Determine the [X, Y] coordinate at the center of the cell enclosing the given text.  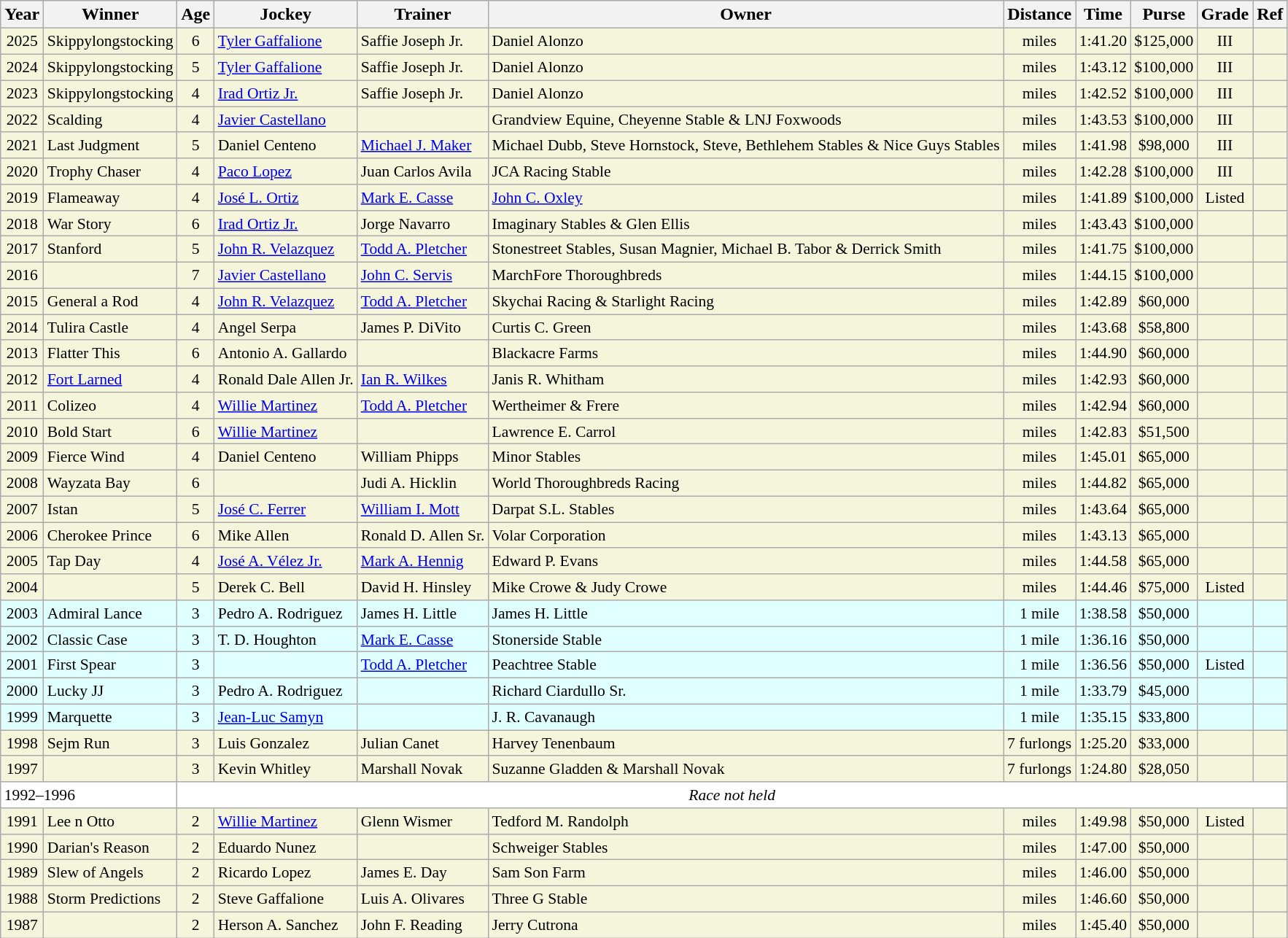
1:42.89 [1103, 301]
1:36.56 [1103, 665]
7 [195, 275]
Fort Larned [111, 379]
Grade [1225, 15]
Tulira Castle [111, 327]
Jockey [286, 15]
$51,500 [1164, 431]
General a Rod [111, 301]
T. D. Houghton [286, 639]
Eduardo Nunez [286, 847]
1:41.20 [1103, 42]
1:38.58 [1103, 613]
2016 [22, 275]
Stonestreet Stables, Susan Magnier, Michael B. Tabor & Derrick Smith [745, 249]
1999 [22, 717]
MarchFore Thoroughbreds [745, 275]
David H. Hinsley [423, 587]
Lawrence E. Carrol [745, 431]
Jerry Cutrona [745, 925]
2013 [22, 353]
1:44.82 [1103, 483]
Slew of Angels [111, 873]
Marshall Novak [423, 769]
Judi A. Hicklin [423, 483]
James E. Day [423, 873]
2004 [22, 587]
2008 [22, 483]
Luis Gonzalez [286, 743]
Year [22, 15]
Volar Corporation [745, 535]
Jean-Luc Samyn [286, 717]
2001 [22, 665]
Marquette [111, 717]
Purse [1164, 15]
1:42.28 [1103, 171]
Bold Start [111, 431]
1:42.52 [1103, 93]
Ronald Dale Allen Jr. [286, 379]
$45,000 [1164, 691]
2002 [22, 639]
Colizeo [111, 406]
Julian Canet [423, 743]
Michael J. Maker [423, 145]
Sejm Run [111, 743]
2025 [22, 42]
Fierce Wind [111, 457]
2000 [22, 691]
2018 [22, 223]
Imaginary Stables & Glen Ellis [745, 223]
Michael Dubb, Steve Hornstock, Steve, Bethlehem Stables & Nice Guys Stables [745, 145]
$98,000 [1164, 145]
Tedford M. Randolph [745, 821]
$33,800 [1164, 717]
Derek C. Bell [286, 587]
1:47.00 [1103, 847]
John C. Oxley [745, 198]
2021 [22, 145]
Curtis C. Green [745, 327]
2023 [22, 93]
Ian R. Wilkes [423, 379]
Schweiger Stables [745, 847]
Admiral Lance [111, 613]
2007 [22, 509]
1:49.98 [1103, 821]
Ronald D. Allen Sr. [423, 535]
1:43.64 [1103, 509]
1987 [22, 925]
$33,000 [1164, 743]
Stanford [111, 249]
1:43.43 [1103, 223]
Cherokee Prince [111, 535]
1988 [22, 899]
Luis A. Olivares [423, 899]
J. R. Cavanaugh [745, 717]
1991 [22, 821]
Time [1103, 15]
Edward P. Evans [745, 561]
1:33.79 [1103, 691]
Juan Carlos Avila [423, 171]
2010 [22, 431]
Sam Son Farm [745, 873]
2011 [22, 406]
Mark A. Hennig [423, 561]
2012 [22, 379]
1:41.98 [1103, 145]
2005 [22, 561]
Peachtree Stable [745, 665]
1:44.58 [1103, 561]
Blackacre Farms [745, 353]
1998 [22, 743]
$125,000 [1164, 42]
Scalding [111, 120]
War Story [111, 223]
1:24.80 [1103, 769]
Steve Gaffalione [286, 899]
1:41.75 [1103, 249]
1:43.13 [1103, 535]
Wertheimer & Frere [745, 406]
1:43.68 [1103, 327]
Minor Stables [745, 457]
William Phipps [423, 457]
Janis R. Whitham [745, 379]
Last Judgment [111, 145]
Kevin Whitley [286, 769]
Distance [1040, 15]
World Thoroughbreds Racing [745, 483]
Antonio A. Gallardo [286, 353]
First Spear [111, 665]
Skychai Racing & Starlight Racing [745, 301]
1:42.93 [1103, 379]
Wayzata Bay [111, 483]
Herson A. Sanchez [286, 925]
Tap Day [111, 561]
1:46.60 [1103, 899]
Classic Case [111, 639]
Winner [111, 15]
1989 [22, 873]
1:25.20 [1103, 743]
José A. Vélez Jr. [286, 561]
Lucky JJ [111, 691]
Lee n Otto [111, 821]
José C. Ferrer [286, 509]
1:44.46 [1103, 587]
2017 [22, 249]
William I. Mott [423, 509]
$28,050 [1164, 769]
Flameaway [111, 198]
José L. Ortiz [286, 198]
2014 [22, 327]
1:41.89 [1103, 198]
James P. DiVito [423, 327]
1:43.53 [1103, 120]
1:46.00 [1103, 873]
1:45.01 [1103, 457]
2024 [22, 67]
Age [195, 15]
1:43.12 [1103, 67]
Trophy Chaser [111, 171]
1:44.90 [1103, 353]
Mike Allen [286, 535]
Jorge Navarro [423, 223]
Ricardo Lopez [286, 873]
Suzanne Gladden & Marshall Novak [745, 769]
2006 [22, 535]
Darpat S.L. Stables [745, 509]
2022 [22, 120]
1:36.16 [1103, 639]
JCA Racing Stable [745, 171]
$75,000 [1164, 587]
1992–1996 [89, 795]
1:42.83 [1103, 431]
$58,800 [1164, 327]
John F. Reading [423, 925]
1:45.40 [1103, 925]
Glenn Wismer [423, 821]
1:42.94 [1103, 406]
2020 [22, 171]
Richard Ciardullo Sr. [745, 691]
Harvey Tenenbaum [745, 743]
Paco Lopez [286, 171]
2019 [22, 198]
Race not held [732, 795]
1997 [22, 769]
Istan [111, 509]
1:35.15 [1103, 717]
Mike Crowe & Judy Crowe [745, 587]
Owner [745, 15]
Darian's Reason [111, 847]
John C. Servis [423, 275]
Ref [1270, 15]
Grandview Equine, Cheyenne Stable & LNJ Foxwoods [745, 120]
Three G Stable [745, 899]
2009 [22, 457]
2003 [22, 613]
Flatter This [111, 353]
1990 [22, 847]
Stonerside Stable [745, 639]
2015 [22, 301]
Angel Serpa [286, 327]
Trainer [423, 15]
Storm Predictions [111, 899]
1:44.15 [1103, 275]
